Identify which cell holds the provided text, then report its [X, Y] central coordinate. 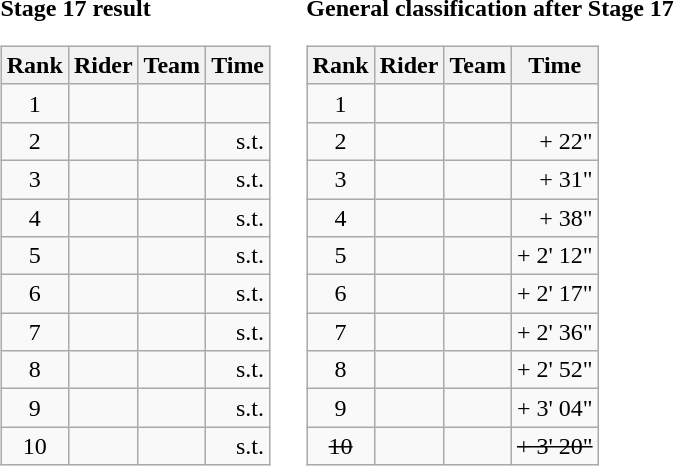
+ 2' 12" [554, 256]
+ 2' 36" [554, 332]
+ 2' 52" [554, 370]
+ 22" [554, 141]
+ 38" [554, 217]
+ 3' 04" [554, 408]
+ 31" [554, 179]
+ 2' 17" [554, 294]
+ 3' 20" [554, 446]
